Capture the cell that displays the provided text and extract its (X, Y) central coordinate. 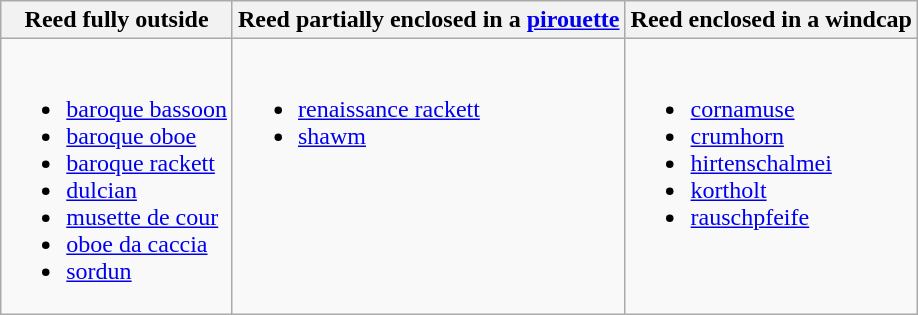
baroque bassoonbaroque oboebaroque rackettdulcianmusette de couroboe da cacciasordun (117, 176)
Reed fully outside (117, 20)
cornamusecrumhornhirtenschalmeikortholtrauschpfeife (771, 176)
Reed enclosed in a windcap (771, 20)
Reed partially enclosed in a pirouette (428, 20)
renaissance rackettshawm (428, 176)
